Scan for the cell matching the given text and deliver its [x, y] coordinate at center. 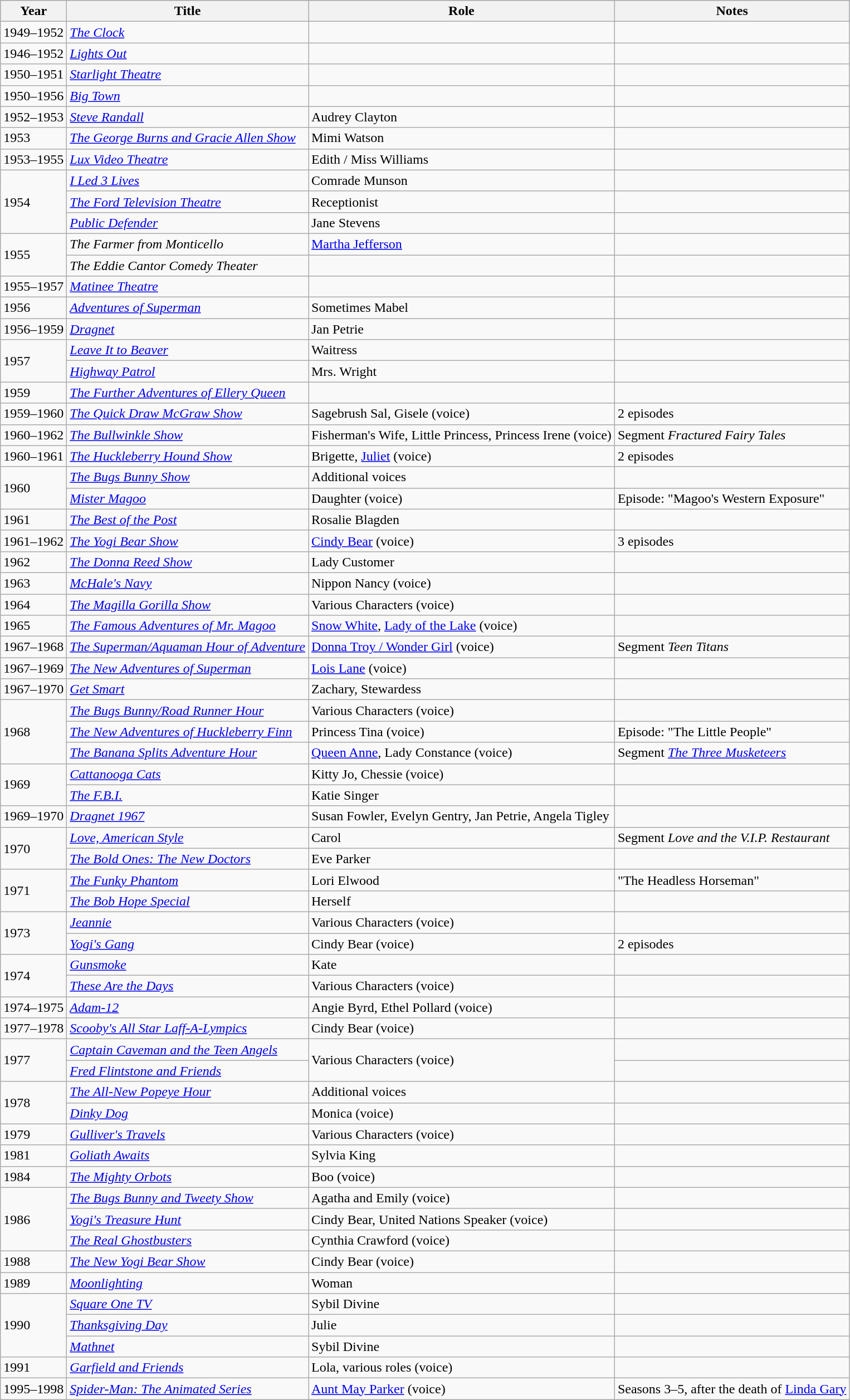
Dragnet 1967 [188, 816]
The Bugs Bunny Show [188, 477]
Jane Stevens [462, 223]
1960–1962 [33, 435]
1953–1955 [33, 159]
3 episodes [732, 541]
Monica (voice) [462, 1113]
Kitty Jo, Chessie (voice) [462, 774]
Love, American Style [188, 838]
Thanksgiving Day [188, 1325]
1957 [33, 361]
Daughter (voice) [462, 498]
The All-New Popeye Hour [188, 1092]
Episode: "The Little People" [732, 732]
Queen Anne, Lady Constance (voice) [462, 753]
Segment Fractured Fairy Tales [732, 435]
1961–1962 [33, 541]
1959–1960 [33, 414]
1991 [33, 1368]
The Clock [188, 32]
Sometimes Mabel [462, 308]
1967–1970 [33, 689]
Big Town [188, 96]
Woman [462, 1282]
The Famous Adventures of Mr. Magoo [188, 626]
1977–1978 [33, 1029]
The Donna Reed Show [188, 562]
Role [462, 11]
1967–1969 [33, 668]
Gunsmoke [188, 965]
1978 [33, 1103]
Dinky Dog [188, 1113]
1989 [33, 1282]
Gulliver's Travels [188, 1134]
Cindy Bear, United Nations Speaker (voice) [462, 1219]
Captain Caveman and the Teen Angels [188, 1050]
1968 [33, 732]
The F.B.I. [188, 795]
The Eddie Cantor Comedy Theater [188, 266]
Angie Byrd, Ethel Pollard (voice) [462, 1007]
Spider-Man: The Animated Series [188, 1389]
1977 [33, 1060]
Segment Teen Titans [732, 647]
Lola, various roles (voice) [462, 1368]
1970 [33, 848]
The Bob Hope Special [188, 901]
1952–1953 [33, 117]
Snow White, Lady of the Lake (voice) [462, 626]
Sylvia King [462, 1156]
Fisherman's Wife, Little Princess, Princess Irene (voice) [462, 435]
Yogi's Gang [188, 944]
Fred Flintstone and Friends [188, 1071]
Dragnet [188, 329]
Starlight Theatre [188, 75]
The Funky Phantom [188, 880]
Square One TV [188, 1304]
1965 [33, 626]
1962 [33, 562]
1984 [33, 1177]
Mister Magoo [188, 498]
The Bold Ones: The New Doctors [188, 859]
Segment The Three Musketeers [732, 753]
1946–1952 [33, 53]
1960–1961 [33, 456]
1950–1951 [33, 75]
Jan Petrie [462, 329]
Aunt May Parker (voice) [462, 1389]
Notes [732, 11]
1964 [33, 604]
"The Headless Horseman" [732, 880]
Seasons 3–5, after the death of Linda Gary [732, 1389]
1954 [33, 202]
1967–1968 [33, 647]
The Huckleberry Hound Show [188, 456]
The Further Adventures of Ellery Queen [188, 393]
Nippon Nancy (voice) [462, 583]
Susan Fowler, Evelyn Gentry, Jan Petrie, Angela Tigley [462, 816]
1960 [33, 488]
Eve Parker [462, 859]
1963 [33, 583]
1961 [33, 520]
Lori Elwood [462, 880]
1973 [33, 933]
Edith / Miss Williams [462, 159]
The Mighty Orbots [188, 1177]
Agatha and Emily (voice) [462, 1198]
Cynthia Crawford (voice) [462, 1240]
Segment Love and the V.I.P. Restaurant [732, 838]
Princess Tina (voice) [462, 732]
1955 [33, 254]
The Best of the Post [188, 520]
The Real Ghostbusters [188, 1240]
The Bugs Bunny and Tweety Show [188, 1198]
Year [33, 11]
The Superman/Aquaman Hour of Adventure [188, 647]
Lux Video Theatre [188, 159]
Kate [462, 965]
Goliath Awaits [188, 1156]
1990 [33, 1325]
Rosalie Blagden [462, 520]
Cattanooga Cats [188, 774]
Moonlighting [188, 1282]
Audrey Clayton [462, 117]
Title [188, 11]
1974 [33, 976]
The New Adventures of Superman [188, 668]
1949–1952 [33, 32]
Mimi Watson [462, 138]
I Led 3 Lives [188, 180]
Adam-12 [188, 1007]
Donna Troy / Wonder Girl (voice) [462, 647]
Julie [462, 1325]
Steve Randall [188, 117]
Highway Patrol [188, 371]
The Bullwinkle Show [188, 435]
Lights Out [188, 53]
Brigette, Juliet (voice) [462, 456]
Jeannie [188, 922]
The New Adventures of Huckleberry Finn [188, 732]
Garfield and Friends [188, 1368]
Mrs. Wright [462, 371]
1955–1957 [33, 287]
Adventures of Superman [188, 308]
The Farmer from Monticello [188, 244]
Carol [462, 838]
Mathnet [188, 1347]
Martha Jefferson [462, 244]
1953 [33, 138]
These Are the Days [188, 986]
1969–1970 [33, 816]
Lady Customer [462, 562]
Public Defender [188, 223]
1981 [33, 1156]
Yogi's Treasure Hunt [188, 1219]
The George Burns and Gracie Allen Show [188, 138]
Lois Lane (voice) [462, 668]
1971 [33, 890]
The Magilla Gorilla Show [188, 604]
Herself [462, 901]
The Bugs Bunny/Road Runner Hour [188, 711]
Zachary, Stewardess [462, 689]
1988 [33, 1261]
1986 [33, 1219]
1956–1959 [33, 329]
Matinee Theatre [188, 287]
Receptionist [462, 202]
Waitress [462, 350]
1956 [33, 308]
Episode: "Magoo's Western Exposure" [732, 498]
Boo (voice) [462, 1177]
Leave It to Beaver [188, 350]
1969 [33, 785]
The Banana Splits Adventure Hour [188, 753]
Sagebrush Sal, Gisele (voice) [462, 414]
Get Smart [188, 689]
McHale's Navy [188, 583]
The Yogi Bear Show [188, 541]
The New Yogi Bear Show [188, 1261]
The Ford Television Theatre [188, 202]
1979 [33, 1134]
Scooby's All Star Laff-A-Lympics [188, 1029]
1995–1998 [33, 1389]
Comrade Munson [462, 180]
The Quick Draw McGraw Show [188, 414]
Katie Singer [462, 795]
1959 [33, 393]
1974–1975 [33, 1007]
1950–1956 [33, 96]
